For the text-containing cell, return its midpoint in [x, y] coordinate format. 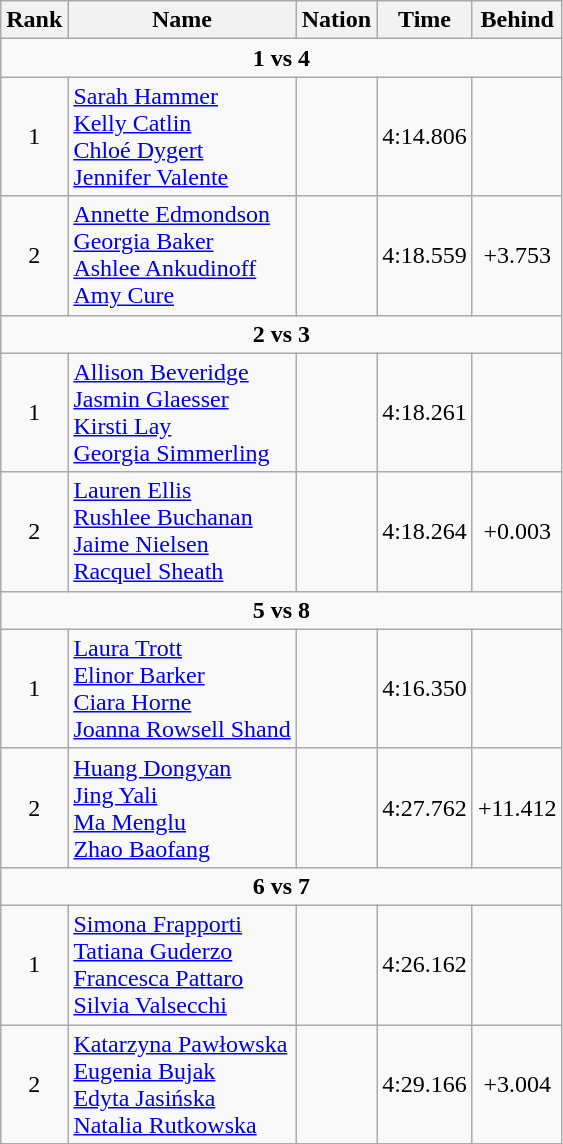
Sarah HammerKelly CatlinChloé DygertJennifer Valente [182, 136]
+11.412 [517, 808]
4:29.166 [425, 1084]
Name [182, 20]
4:18.264 [425, 532]
Rank [34, 20]
Katarzyna PawłowskaEugenia BujakEdyta JasińskaNatalia Rutkowska [182, 1084]
2 vs 3 [282, 334]
+0.003 [517, 532]
Laura TrottElinor BarkerCiara HorneJoanna Rowsell Shand [182, 688]
Nation [336, 20]
Behind [517, 20]
4:16.350 [425, 688]
4:18.559 [425, 256]
4:26.162 [425, 964]
4:14.806 [425, 136]
+3.004 [517, 1084]
Lauren EllisRushlee BuchananJaime NielsenRacquel Sheath [182, 532]
4:18.261 [425, 412]
Allison BeveridgeJasmin GlaesserKirsti LayGeorgia Simmerling [182, 412]
Annette EdmondsonGeorgia BakerAshlee AnkudinoffAmy Cure [182, 256]
Simona FrapportiTatiana GuderzoFrancesca PattaroSilvia Valsecchi [182, 964]
+3.753 [517, 256]
Time [425, 20]
5 vs 8 [282, 610]
6 vs 7 [282, 886]
Huang DongyanJing YaliMa MengluZhao Baofang [182, 808]
1 vs 4 [282, 58]
4:27.762 [425, 808]
